Pinpoint the cell where the given text exists, returning its (X, Y) midpoint coordinate. 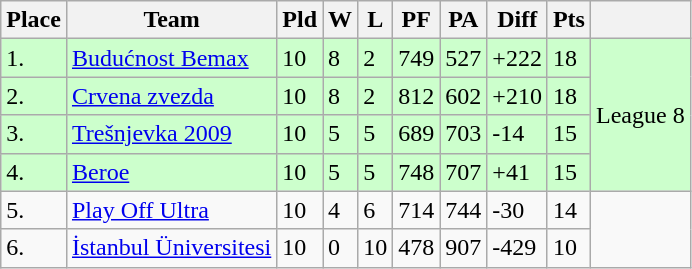
-30 (518, 210)
744 (464, 210)
602 (464, 96)
Budućnost Bemax (171, 58)
14 (568, 210)
4. (34, 172)
4 (340, 210)
707 (464, 172)
PF (416, 20)
League 8 (640, 115)
6. (34, 248)
Team (171, 20)
+41 (518, 172)
Beroe (171, 172)
Place (34, 20)
6 (376, 210)
Trešnjevka 2009 (171, 134)
1. (34, 58)
3. (34, 134)
Pld (300, 20)
478 (416, 248)
İstanbul Üniversitesi (171, 248)
-14 (518, 134)
812 (416, 96)
527 (464, 58)
0 (340, 248)
PA (464, 20)
-429 (518, 248)
W (340, 20)
2. (34, 96)
+210 (518, 96)
689 (416, 134)
749 (416, 58)
907 (464, 248)
703 (464, 134)
5. (34, 210)
Pts (568, 20)
Play Off Ultra (171, 210)
Diff (518, 20)
L (376, 20)
Crvena zvezda (171, 96)
714 (416, 210)
748 (416, 172)
+222 (518, 58)
